Detect which cell encompasses the target text, then output its (x, y) center coordinate. 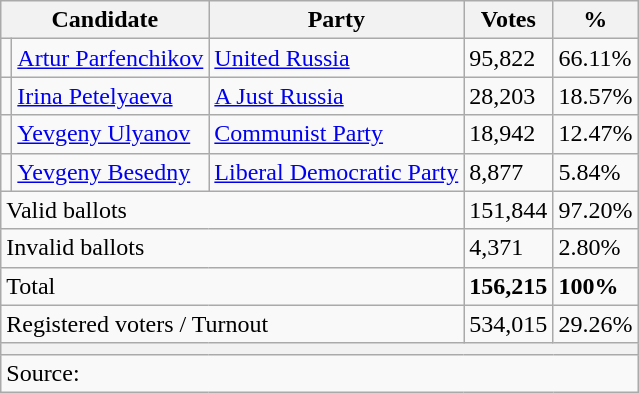
2.80% (596, 248)
18.57% (596, 96)
Communist Party (336, 134)
28,203 (508, 96)
Source: (320, 373)
156,215 (508, 286)
97.20% (596, 210)
95,822 (508, 58)
Total (232, 286)
8,877 (508, 172)
151,844 (508, 210)
Party (336, 20)
Yevgeny Ulyanov (110, 134)
29.26% (596, 324)
United Russia (336, 58)
% (596, 20)
Registered voters / Turnout (232, 324)
Artur Parfenchikov (110, 58)
Yevgeny Besedny (110, 172)
Invalid ballots (232, 248)
534,015 (508, 324)
66.11% (596, 58)
Candidate (105, 20)
100% (596, 286)
A Just Russia (336, 96)
Irina Petelyaeva (110, 96)
Valid ballots (232, 210)
Votes (508, 20)
5.84% (596, 172)
4,371 (508, 248)
12.47% (596, 134)
18,942 (508, 134)
Liberal Democratic Party (336, 172)
